Return (x, y) of the center of cell containing provided text 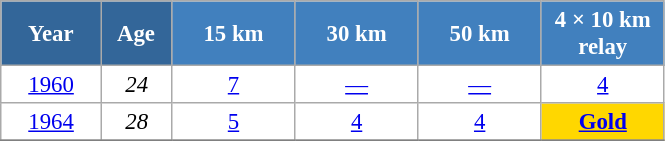
1960 (52, 85)
7 (234, 85)
50 km (480, 34)
30 km (356, 34)
Gold (602, 122)
Year (52, 34)
28 (136, 122)
15 km (234, 34)
24 (136, 85)
5 (234, 122)
Age (136, 34)
1964 (52, 122)
4 × 10 km relay (602, 34)
